From the cell containing the given text, extract its center point as [X, Y] coordinate. 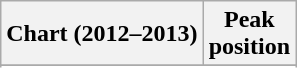
Chart (2012–2013) [102, 34]
Peakposition [249, 34]
